Find where the given text appears and provide that cell's center as [X, Y] coordinate. 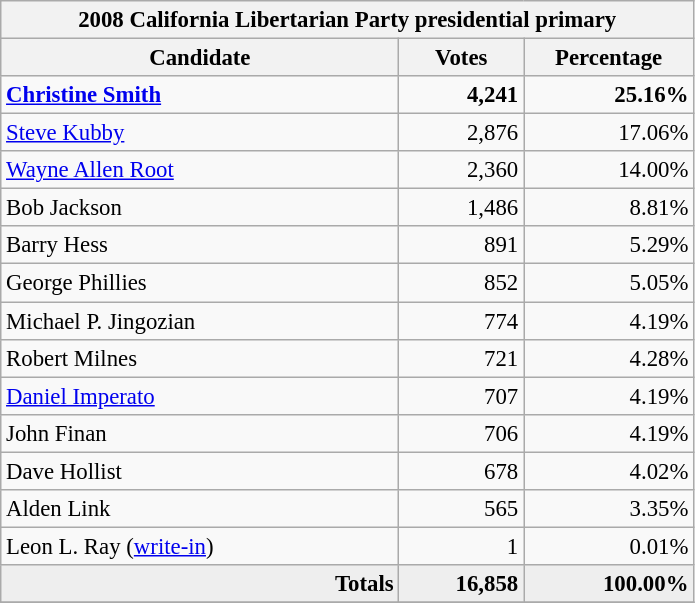
8.81% [609, 208]
565 [462, 509]
2,876 [462, 133]
25.16% [609, 95]
5.05% [609, 283]
1 [462, 546]
Votes [462, 58]
5.29% [609, 245]
100.00% [609, 584]
707 [462, 396]
George Phillies [200, 283]
Totals [200, 584]
16,858 [462, 584]
Candidate [200, 58]
Christine Smith [200, 95]
4.28% [609, 358]
Michael P. Jingozian [200, 321]
774 [462, 321]
17.06% [609, 133]
3.35% [609, 509]
4,241 [462, 95]
0.01% [609, 546]
John Finan [200, 433]
Percentage [609, 58]
Robert Milnes [200, 358]
852 [462, 283]
2008 California Libertarian Party presidential primary [348, 20]
2,360 [462, 170]
706 [462, 433]
Steve Kubby [200, 133]
Alden Link [200, 509]
891 [462, 245]
Barry Hess [200, 245]
Leon L. Ray (write-in) [200, 546]
721 [462, 358]
1,486 [462, 208]
Bob Jackson [200, 208]
Daniel Imperato [200, 396]
4.02% [609, 471]
14.00% [609, 170]
678 [462, 471]
Wayne Allen Root [200, 170]
Dave Hollist [200, 471]
